For the text-containing cell, return its midpoint in [x, y] coordinate format. 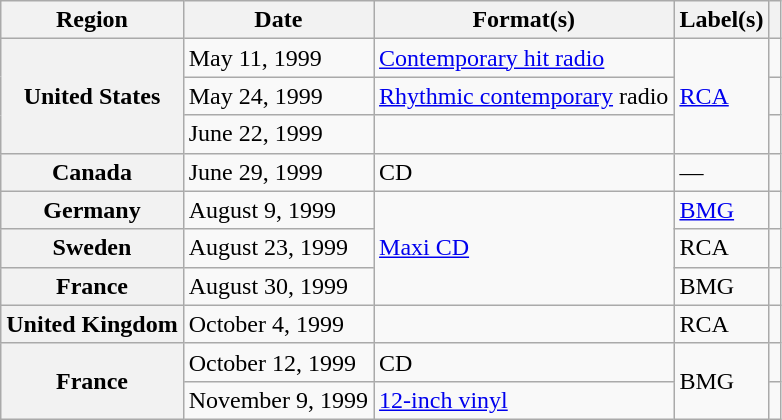
Date [278, 20]
June 29, 1999 [278, 172]
Sweden [92, 248]
Region [92, 20]
June 22, 1999 [278, 134]
— [722, 172]
Canada [92, 172]
Rhythmic contemporary radio [524, 96]
October 4, 1999 [278, 324]
12-inch vinyl [524, 400]
May 11, 1999 [278, 58]
Contemporary hit radio [524, 58]
August 30, 1999 [278, 286]
August 9, 1999 [278, 210]
Format(s) [524, 20]
United States [92, 96]
May 24, 1999 [278, 96]
Label(s) [722, 20]
August 23, 1999 [278, 248]
Germany [92, 210]
November 9, 1999 [278, 400]
United Kingdom [92, 324]
October 12, 1999 [278, 362]
Maxi CD [524, 248]
